From the cell containing the given text, extract its center point as [X, Y] coordinate. 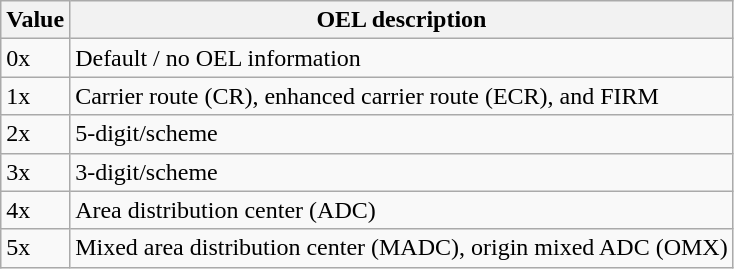
1x [36, 96]
OEL description [402, 20]
0x [36, 58]
4x [36, 210]
5-digit/scheme [402, 134]
Mixed area distribution center (MADC), origin mixed ADC (OMX) [402, 248]
Area distribution center (ADC) [402, 210]
5x [36, 248]
Value [36, 20]
Carrier route (CR), enhanced carrier route (ECR), and FIRM [402, 96]
Default / no OEL information [402, 58]
3-digit/scheme [402, 172]
3x [36, 172]
2x [36, 134]
